Locate the cell with the specified text and output its [x, y] center coordinate. 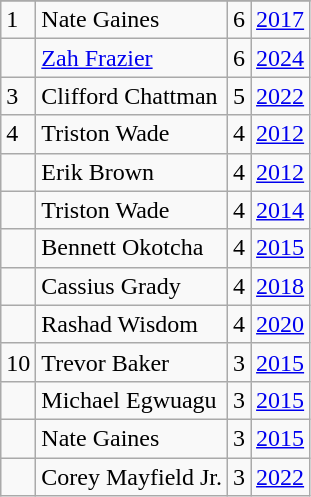
1 [18, 20]
Bennett Okotcha [132, 248]
2020 [280, 324]
Clifford Chattman [132, 96]
Rashad Wisdom [132, 324]
2014 [280, 210]
2017 [280, 20]
10 [18, 362]
Corey Mayfield Jr. [132, 477]
Trevor Baker [132, 362]
Erik Brown [132, 172]
2024 [280, 58]
Cassius Grady [132, 286]
5 [240, 96]
Zah Frazier [132, 58]
Michael Egwuagu [132, 400]
2018 [280, 286]
